Detect which cell encompasses the target text, then output its (x, y) center coordinate. 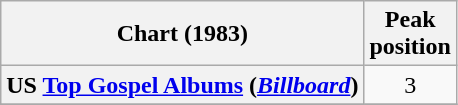
Peakposition (410, 34)
3 (410, 85)
Chart (1983) (182, 34)
US Top Gospel Albums (Billboard) (182, 85)
